Detect which cell encompasses the target text, then output its [x, y] center coordinate. 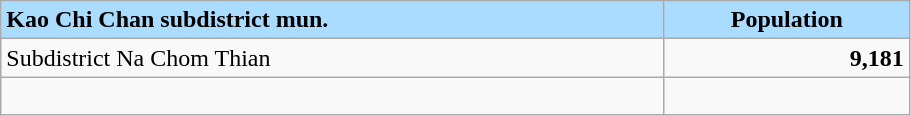
Population [786, 20]
Kao Chi Chan subdistrict mun. [332, 20]
Subdistrict Na Chom Thian [332, 58]
9,181 [786, 58]
